Extract the [x, y] coordinate from the center of the cell holding the provided text.  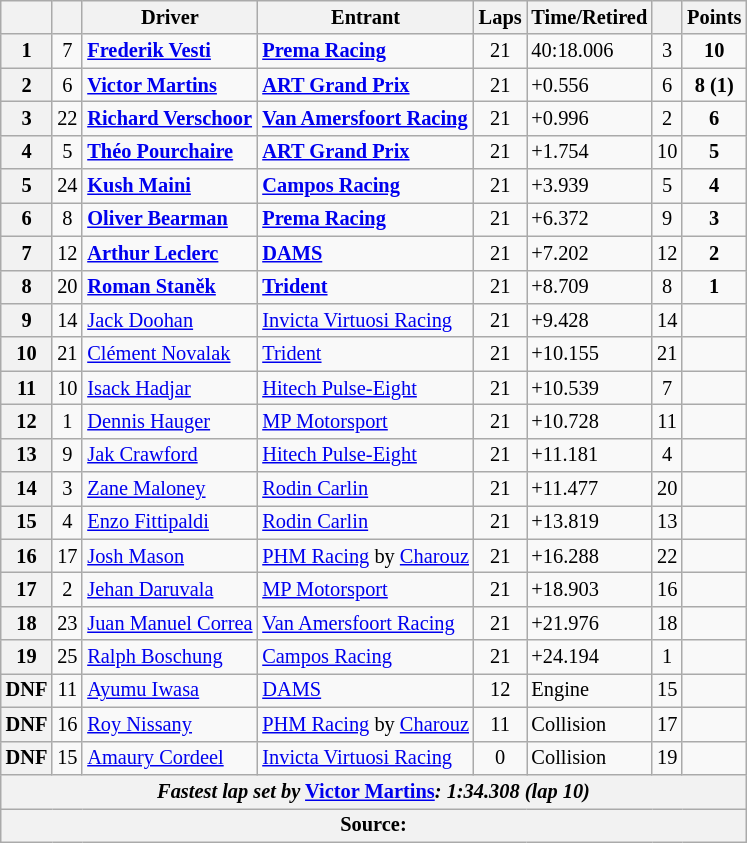
Kush Maini [170, 186]
+11.181 [590, 455]
24 [67, 186]
+0.996 [590, 118]
Richard Verschoor [170, 118]
Ralph Boschung [170, 657]
+8.709 [590, 287]
+16.288 [590, 556]
+24.194 [590, 657]
Frederik Vesti [170, 51]
40:18.006 [590, 51]
Roman Staněk [170, 287]
Oliver Bearman [170, 219]
23 [67, 623]
+7.202 [590, 253]
Time/Retired [590, 17]
Amaury Cordeel [170, 758]
Entrant [365, 17]
Juan Manuel Correa [170, 623]
Ayumu Iwasa [170, 690]
25 [67, 657]
Jak Crawford [170, 455]
Jack Doohan [170, 320]
Enzo Fittipaldi [170, 522]
+1.754 [590, 152]
+9.428 [590, 320]
Isack Hadjar [170, 388]
8 (1) [714, 85]
+3.939 [590, 186]
Théo Pourchaire [170, 152]
+6.372 [590, 219]
Jehan Daruvala [170, 589]
Zane Maloney [170, 489]
+0.556 [590, 85]
+18.903 [590, 589]
Driver [170, 17]
Laps [500, 17]
+10.539 [590, 388]
Engine [590, 690]
+11.477 [590, 489]
+10.155 [590, 354]
Fastest lap set by Victor Martins: 1:34.308 (lap 10) [374, 791]
Arthur Leclerc [170, 253]
+13.819 [590, 522]
Josh Mason [170, 556]
Roy Nissany [170, 724]
Points [714, 17]
Dennis Hauger [170, 421]
0 [500, 758]
Source: [374, 825]
+10.728 [590, 421]
Clément Novalak [170, 354]
+21.976 [590, 623]
Victor Martins [170, 85]
